Return [X, Y] of the center of cell containing provided text 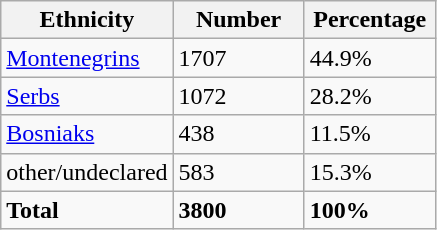
other/undeclared [87, 172]
100% [370, 210]
Total [87, 210]
28.2% [370, 96]
Bosniaks [87, 134]
Number [238, 20]
438 [238, 134]
15.3% [370, 172]
1072 [238, 96]
Ethnicity [87, 20]
Percentage [370, 20]
1707 [238, 58]
583 [238, 172]
3800 [238, 210]
Montenegrins [87, 58]
11.5% [370, 134]
44.9% [370, 58]
Serbs [87, 96]
